Scan for the cell matching the given text and deliver its [x, y] coordinate at center. 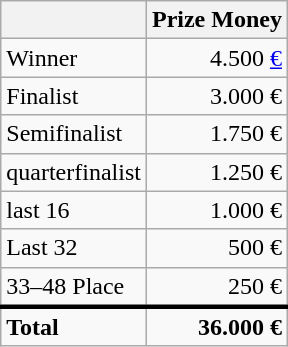
last 16 [74, 210]
Winner [74, 58]
Finalist [74, 96]
Semifinalist [74, 134]
Last 32 [74, 248]
quarterfinalist [74, 172]
36.000 € [216, 327]
Prize Money [216, 20]
500 € [216, 248]
1.000 € [216, 210]
3.000 € [216, 96]
33–48 Place [74, 287]
1.750 € [216, 134]
250 € [216, 287]
4.500 € [216, 58]
Total [74, 327]
1.250 € [216, 172]
